Capture the cell that displays the provided text and extract its (X, Y) central coordinate. 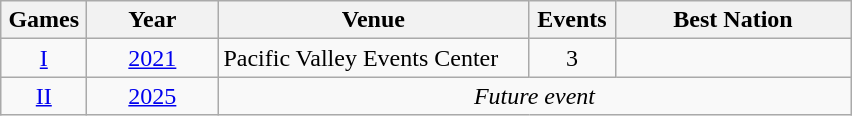
2021 (152, 58)
I (44, 58)
II (44, 96)
Games (44, 20)
3 (572, 58)
Year (152, 20)
Best Nation (733, 20)
Pacific Valley Events Center (374, 58)
Future event (534, 96)
Events (572, 20)
2025 (152, 96)
Venue (374, 20)
